Return (x, y) of the center of cell containing provided text 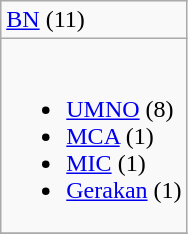
UMNO (8) MCA (1) MIC (1) Gerakan (1) (94, 136)
BN (11) (94, 20)
